For the text-containing cell, return its midpoint in (X, Y) coordinate format. 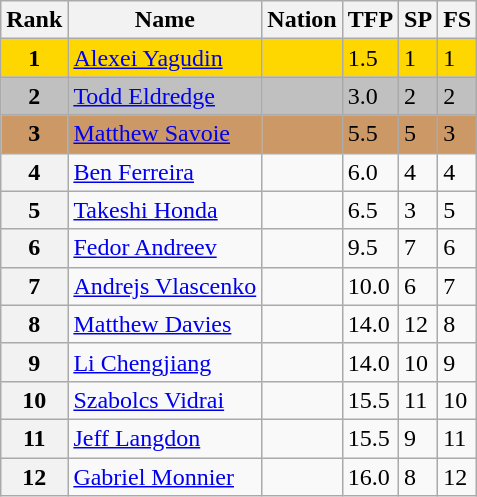
TFP (370, 20)
Name (165, 20)
Szabolcs Vidrai (165, 400)
Nation (302, 20)
Rank (34, 20)
Fedor Andreev (165, 248)
3.0 (370, 96)
Andrejs Vlascenko (165, 286)
Gabriel Monnier (165, 477)
Todd Eldredge (165, 96)
10.0 (370, 286)
Matthew Davies (165, 324)
5.5 (370, 134)
SP (418, 20)
FS (458, 20)
Matthew Savoie (165, 134)
9.5 (370, 248)
6.0 (370, 172)
Jeff Langdon (165, 438)
Ben Ferreira (165, 172)
Li Chengjiang (165, 362)
16.0 (370, 477)
Takeshi Honda (165, 210)
1.5 (370, 58)
6.5 (370, 210)
Alexei Yagudin (165, 58)
